Output the [X, Y] coordinate of the center of the cell containing the given text.  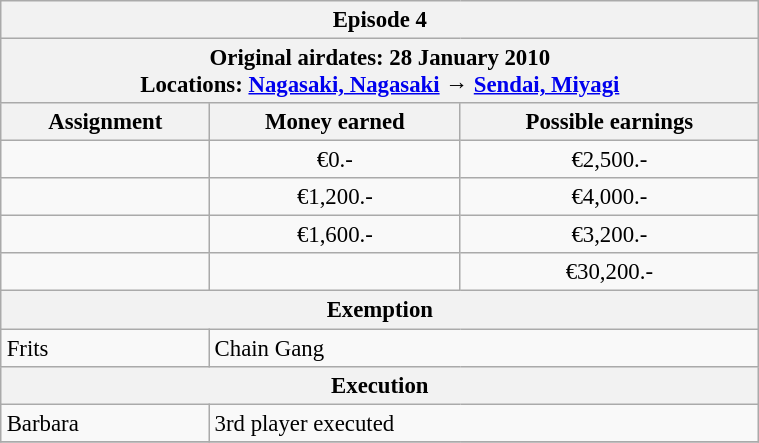
Possible earnings [609, 122]
€3,200.- [609, 235]
Assignment [105, 122]
Chain Gang [484, 347]
Execution [380, 385]
Frits [105, 347]
€1,600.- [334, 235]
Episode 4 [380, 20]
Barbara [105, 423]
€2,500.- [609, 160]
€0.- [334, 160]
Money earned [334, 122]
3rd player executed [484, 423]
€1,200.- [334, 197]
€30,200.- [609, 272]
Exemption [380, 310]
€4,000.- [609, 197]
Original airdates: 28 January 2010Locations: Nagasaki, Nagasaki → Sendai, Miyagi [380, 70]
